Find where the given text appears and provide that cell's center as [X, Y] coordinate. 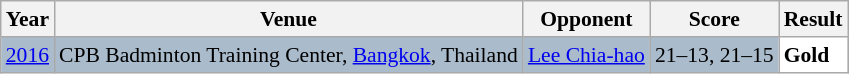
21–13, 21–15 [714, 55]
2016 [28, 55]
Result [814, 19]
CPB Badminton Training Center, Bangkok, Thailand [288, 55]
Opponent [586, 19]
Year [28, 19]
Venue [288, 19]
Score [714, 19]
Gold [814, 55]
Lee Chia-hao [586, 55]
